Extract the (X, Y) coordinate from the center of the cell holding the provided text.  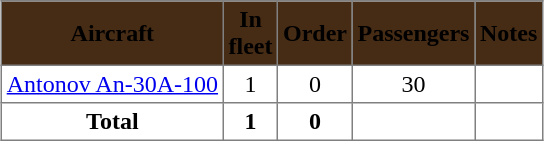
Aircraft (112, 33)
In fleet (250, 33)
Antonov An-30A-100 (112, 84)
Notes (509, 33)
Order (315, 33)
30 (413, 84)
Passengers (413, 33)
Total (112, 122)
